Detect which cell encompasses the target text, then output its (x, y) center coordinate. 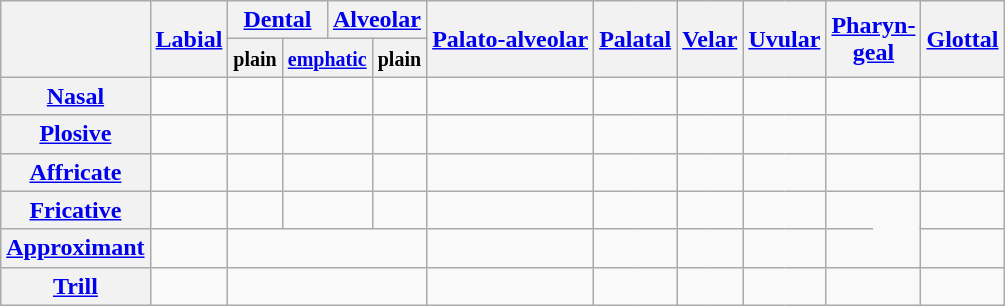
Affricate (76, 172)
Uvular (784, 39)
Approximant (76, 248)
Plosive (76, 134)
Velar (710, 39)
Palatal (636, 39)
Fricative (76, 210)
Alveolar (376, 20)
emphatic (327, 58)
Trill (76, 286)
Nasal (76, 96)
Labial (189, 39)
Glottal (962, 39)
Palato-alveolar (510, 39)
Pharyn-geal (874, 39)
Dental (278, 20)
